Pinpoint the cell where the given text exists, returning its [X, Y] midpoint coordinate. 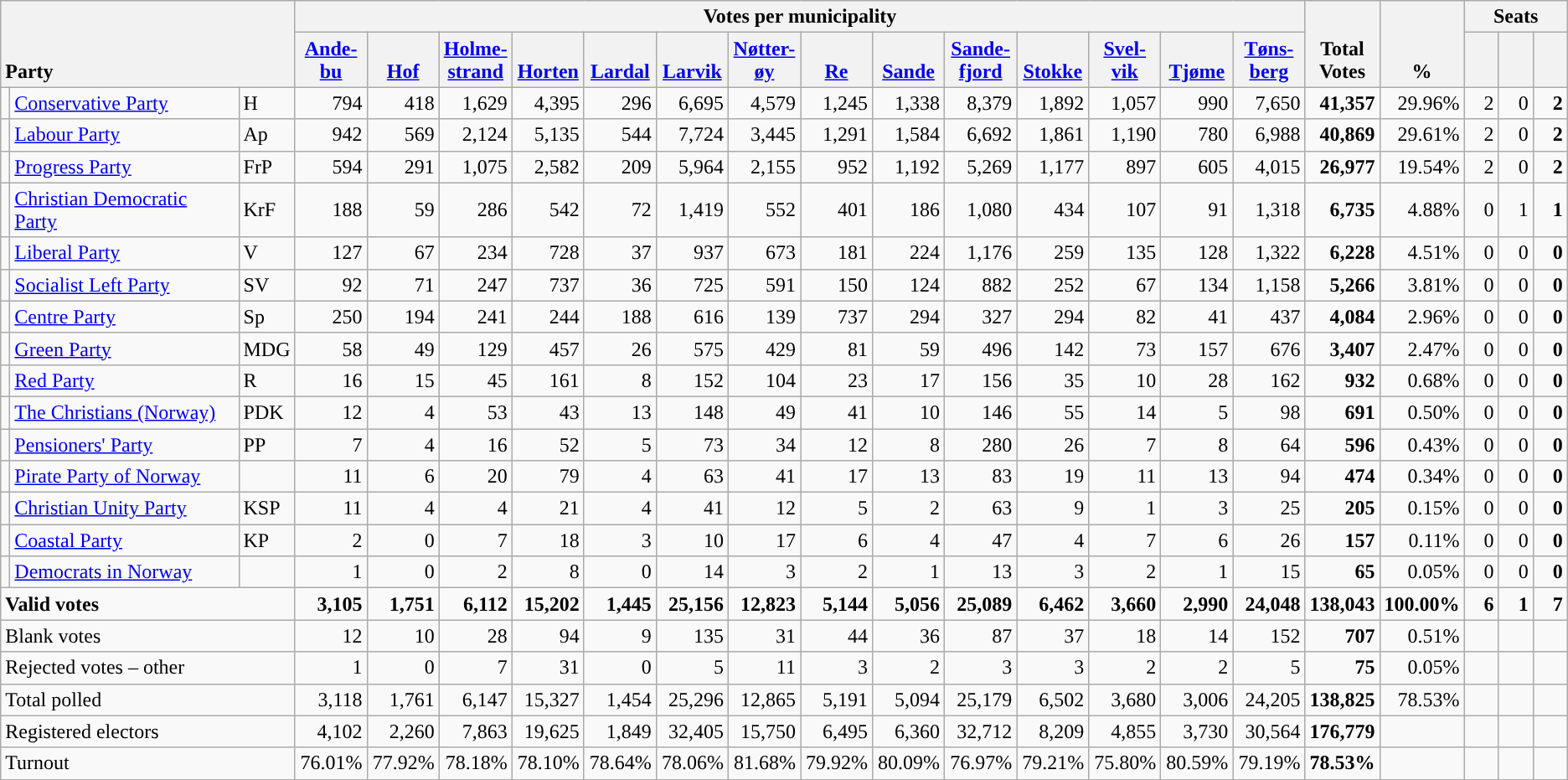
291 [403, 167]
Re [837, 60]
Hof [403, 60]
Centre Party [124, 317]
2.47% [1422, 349]
8,209 [1053, 731]
The Christians (Norway) [124, 412]
92 [331, 285]
12,823 [764, 604]
Democrats in Norway [124, 572]
496 [981, 349]
0.68% [1422, 380]
71 [403, 285]
1,322 [1269, 253]
594 [331, 167]
6,735 [1342, 209]
575 [692, 349]
24,205 [1269, 700]
161 [548, 380]
952 [837, 167]
4,855 [1125, 731]
181 [837, 253]
569 [403, 135]
1,892 [1053, 103]
5,094 [909, 700]
937 [692, 253]
780 [1197, 135]
146 [981, 412]
79.92% [837, 763]
81.68% [764, 763]
542 [548, 209]
82 [1125, 317]
691 [1342, 412]
Valid votes [147, 604]
1,057 [1125, 103]
76.01% [331, 763]
Blank votes [147, 636]
PP [266, 445]
6,695 [692, 103]
1,629 [476, 103]
Horten [548, 60]
4.88% [1422, 209]
91 [1197, 209]
897 [1125, 167]
457 [548, 349]
29.96% [1422, 103]
Turnout [147, 763]
78.18% [476, 763]
176,779 [1342, 731]
Larvik [692, 60]
794 [331, 103]
6,462 [1053, 604]
Holme- strand [476, 60]
Seats [1516, 17]
V [266, 253]
Rejected votes – other [147, 668]
882 [981, 285]
1,584 [909, 135]
Pirate Party of Norway [124, 477]
194 [403, 317]
79.19% [1269, 763]
47 [981, 540]
75.80% [1125, 763]
Tjøme [1197, 60]
591 [764, 285]
Total Votes [1342, 44]
1,245 [837, 103]
0.43% [1422, 445]
4,084 [1342, 317]
1,291 [837, 135]
Party [147, 44]
Progress Party [124, 167]
0.15% [1422, 509]
5,144 [837, 604]
15,202 [548, 604]
25 [1269, 509]
990 [1197, 103]
Sp [266, 317]
1,080 [981, 209]
107 [1125, 209]
280 [981, 445]
Socialist Left Party [124, 285]
138,043 [1342, 604]
40,869 [1342, 135]
Registered electors [147, 731]
241 [476, 317]
R [266, 380]
23 [837, 380]
0.50% [1422, 412]
43 [548, 412]
209 [620, 167]
1,761 [403, 700]
707 [1342, 636]
25,296 [692, 700]
1,158 [1269, 285]
7,724 [692, 135]
Nøtter- øy [764, 60]
247 [476, 285]
80.09% [909, 763]
80.59% [1197, 763]
2,990 [1197, 604]
Lardal [620, 60]
596 [1342, 445]
4,015 [1269, 167]
142 [1053, 349]
87 [981, 636]
FrP [266, 167]
78.10% [548, 763]
1,192 [909, 167]
124 [909, 285]
5,269 [981, 167]
32,712 [981, 731]
252 [1053, 285]
Ande- bu [331, 60]
Liberal Party [124, 253]
6,988 [1269, 135]
Sande- fjord [981, 60]
45 [476, 380]
KSP [266, 509]
Svel- vik [1125, 60]
65 [1342, 572]
1,445 [620, 604]
1,849 [620, 731]
296 [620, 103]
20 [476, 477]
55 [1053, 412]
Sande [909, 60]
127 [331, 253]
148 [692, 412]
1,318 [1269, 209]
139 [764, 317]
64 [1269, 445]
0.11% [1422, 540]
77.92% [403, 763]
434 [1053, 209]
32,405 [692, 731]
2,260 [403, 731]
58 [331, 349]
6,502 [1053, 700]
KP [266, 540]
30,564 [1269, 731]
Votes per municipality [800, 17]
81 [837, 349]
78.06% [692, 763]
6,495 [837, 731]
3,680 [1125, 700]
Pensioners' Party [124, 445]
Tøns- berg [1269, 60]
3,105 [331, 604]
5,191 [837, 700]
83 [981, 477]
224 [909, 253]
19 [1053, 477]
129 [476, 349]
24,048 [1269, 604]
205 [1342, 509]
Red Party [124, 380]
19.54% [1422, 167]
H [266, 103]
150 [837, 285]
Total polled [147, 700]
98 [1269, 412]
1,177 [1053, 167]
Stokke [1053, 60]
2.96% [1422, 317]
6,692 [981, 135]
4,579 [764, 103]
250 [331, 317]
5,135 [548, 135]
244 [548, 317]
134 [1197, 285]
429 [764, 349]
128 [1197, 253]
PDK [266, 412]
35 [1053, 380]
79 [548, 477]
5,964 [692, 167]
Labour Party [124, 135]
6,112 [476, 604]
2,124 [476, 135]
327 [981, 317]
401 [837, 209]
286 [476, 209]
4.51% [1422, 253]
437 [1269, 317]
7,863 [476, 731]
Christian Democratic Party [124, 209]
3,407 [1342, 349]
104 [764, 380]
6,147 [476, 700]
6,360 [909, 731]
3,118 [331, 700]
100.00% [1422, 604]
8,379 [981, 103]
544 [620, 135]
1,075 [476, 167]
25,089 [981, 604]
552 [764, 209]
3,006 [1197, 700]
12,865 [764, 700]
676 [1269, 349]
7,650 [1269, 103]
72 [620, 209]
5,056 [909, 604]
728 [548, 253]
53 [476, 412]
KrF [266, 209]
162 [1269, 380]
138,825 [1342, 700]
1,454 [620, 700]
1,751 [403, 604]
1,861 [1053, 135]
5,266 [1342, 285]
29.61% [1422, 135]
Conservative Party [124, 103]
3,730 [1197, 731]
15,750 [764, 731]
Coastal Party [124, 540]
4,395 [548, 103]
942 [331, 135]
3,660 [1125, 604]
% [1422, 44]
234 [476, 253]
474 [1342, 477]
932 [1342, 380]
Christian Unity Party [124, 509]
186 [909, 209]
418 [403, 103]
605 [1197, 167]
SV [266, 285]
34 [764, 445]
4,102 [331, 731]
0.34% [1422, 477]
2,582 [548, 167]
725 [692, 285]
1,176 [981, 253]
1,190 [1125, 135]
2,155 [764, 167]
1,338 [909, 103]
3.81% [1422, 285]
Green Party [124, 349]
41,357 [1342, 103]
6,228 [1342, 253]
21 [548, 509]
156 [981, 380]
75 [1342, 668]
0.51% [1422, 636]
259 [1053, 253]
19,625 [548, 731]
25,156 [692, 604]
78.64% [620, 763]
26,977 [1342, 167]
15,327 [548, 700]
76.97% [981, 763]
Ap [266, 135]
1,419 [692, 209]
25,179 [981, 700]
616 [692, 317]
79.21% [1053, 763]
3,445 [764, 135]
44 [837, 636]
52 [548, 445]
673 [764, 253]
MDG [266, 349]
